Extract the [x, y] coordinate from the center of the cell holding the provided text.  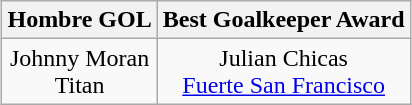
Julian Chicas Fuerte San Francisco [284, 72]
Hombre GOL [80, 20]
Johnny Moran Titan [80, 72]
Best Goalkeeper Award [284, 20]
